Determine the [x, y] coordinate at the center of the cell enclosing the given text.  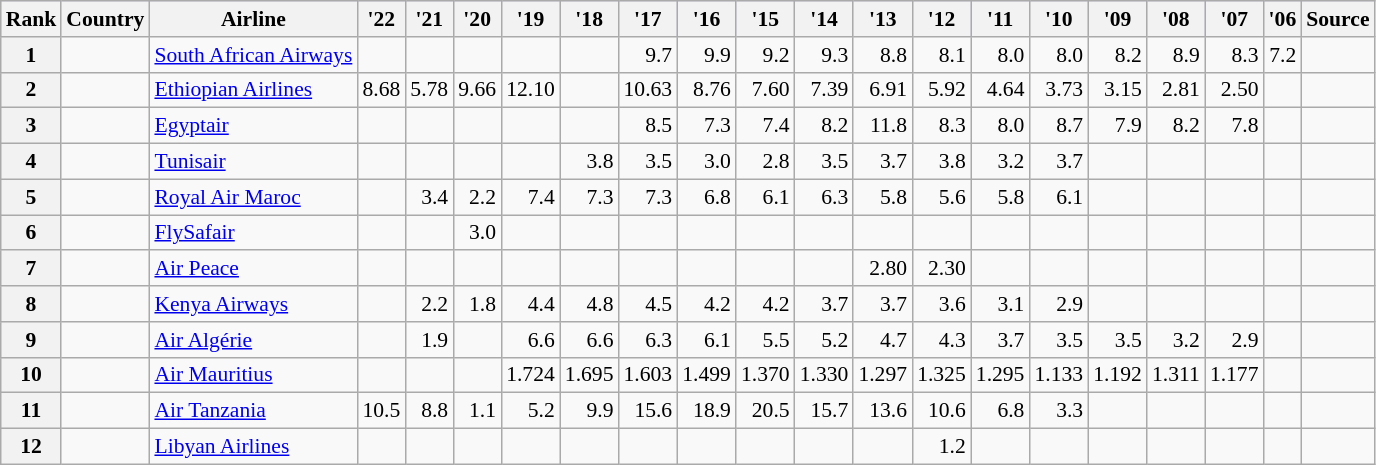
'17 [648, 19]
Airline [253, 19]
1.295 [1000, 375]
Rank [32, 19]
2.80 [882, 269]
5.78 [429, 90]
1 [32, 55]
18.9 [706, 411]
'10 [1058, 19]
5.92 [942, 90]
15.6 [648, 411]
'07 [1234, 19]
8.68 [381, 90]
'14 [824, 19]
2.81 [1176, 90]
7.39 [824, 90]
10.6 [942, 411]
3 [32, 126]
1.325 [942, 375]
4.5 [648, 304]
8 [32, 304]
1.499 [706, 375]
15.7 [824, 411]
1.695 [590, 375]
2.30 [942, 269]
9.3 [824, 55]
'08 [1176, 19]
1.370 [766, 375]
3.73 [1058, 90]
11.8 [882, 126]
Egyptair [253, 126]
FlySafair [253, 233]
10.63 [648, 90]
12 [32, 447]
Air Mauritius [253, 375]
'06 [1283, 19]
'21 [429, 19]
11 [32, 411]
Ethiopian Airlines [253, 90]
South African Airways [253, 55]
'16 [706, 19]
4.3 [942, 340]
1.192 [1118, 375]
2 [32, 90]
3.1 [1000, 304]
5.5 [766, 340]
2.50 [1234, 90]
'20 [477, 19]
9.66 [477, 90]
9 [32, 340]
1.311 [1176, 375]
'12 [942, 19]
1.297 [882, 375]
1.603 [648, 375]
Air Tanzania [253, 411]
8.5 [648, 126]
3.3 [1058, 411]
8.76 [706, 90]
3.4 [429, 197]
7.9 [1118, 126]
4 [32, 162]
4.8 [590, 304]
7 [32, 269]
3.15 [1118, 90]
'09 [1118, 19]
2.8 [766, 162]
'18 [590, 19]
Tunisair [253, 162]
'13 [882, 19]
8.1 [942, 55]
4.7 [882, 340]
8.9 [1176, 55]
10.5 [381, 411]
'19 [530, 19]
8.7 [1058, 126]
Air Peace [253, 269]
13.6 [882, 411]
9.7 [648, 55]
4.4 [530, 304]
1.133 [1058, 375]
'11 [1000, 19]
Source [1338, 19]
1.2 [942, 447]
Air Algérie [253, 340]
4.64 [1000, 90]
Libyan Airlines [253, 447]
1.9 [429, 340]
5 [32, 197]
20.5 [766, 411]
1.1 [477, 411]
6 [32, 233]
1.330 [824, 375]
Royal Air Maroc [253, 197]
10 [32, 375]
7.60 [766, 90]
3.6 [942, 304]
5.6 [942, 197]
7.8 [1234, 126]
1.8 [477, 304]
'15 [766, 19]
'22 [381, 19]
1.177 [1234, 375]
Kenya Airways [253, 304]
6.91 [882, 90]
1.724 [530, 375]
7.2 [1283, 55]
12.10 [530, 90]
Country [105, 19]
9.2 [766, 55]
